Scan for the cell matching the given text and deliver its (X, Y) coordinate at center. 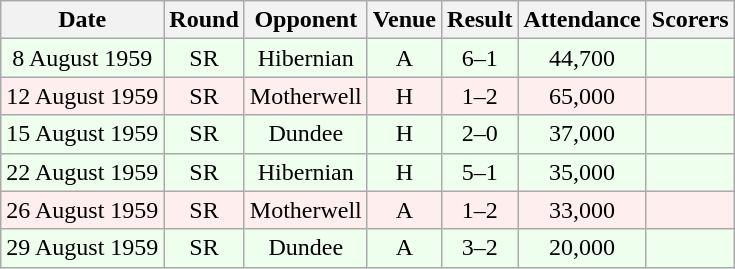
Result (480, 20)
37,000 (582, 134)
2–0 (480, 134)
29 August 1959 (82, 248)
65,000 (582, 96)
8 August 1959 (82, 58)
12 August 1959 (82, 96)
20,000 (582, 248)
22 August 1959 (82, 172)
Date (82, 20)
35,000 (582, 172)
33,000 (582, 210)
26 August 1959 (82, 210)
Attendance (582, 20)
6–1 (480, 58)
Opponent (306, 20)
5–1 (480, 172)
Scorers (690, 20)
44,700 (582, 58)
Round (204, 20)
Venue (404, 20)
3–2 (480, 248)
15 August 1959 (82, 134)
